Return the [X, Y] coordinate for the center point of the cell that contains the specified text.  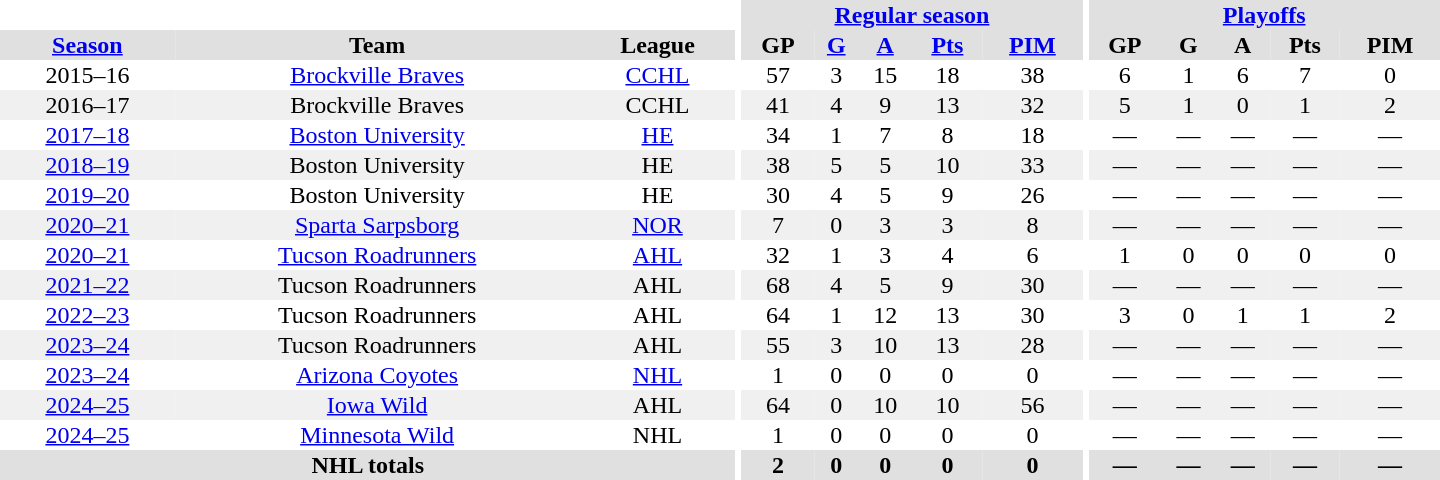
NOR [657, 225]
33 [1033, 165]
28 [1033, 345]
57 [778, 75]
Team [378, 45]
Arizona Coyotes [378, 375]
55 [778, 345]
2021–22 [88, 285]
Iowa Wild [378, 405]
2019–20 [88, 195]
2015–16 [88, 75]
League [657, 45]
2016–17 [88, 105]
68 [778, 285]
Minnesota Wild [378, 435]
41 [778, 105]
12 [885, 315]
34 [778, 135]
Regular season [912, 15]
2017–18 [88, 135]
15 [885, 75]
Sparta Sarpsborg [378, 225]
2022–23 [88, 315]
2018–19 [88, 165]
26 [1033, 195]
Playoffs [1264, 15]
56 [1033, 405]
Season [88, 45]
NHL totals [368, 465]
